Pinpoint the cell where the given text exists, returning its (X, Y) midpoint coordinate. 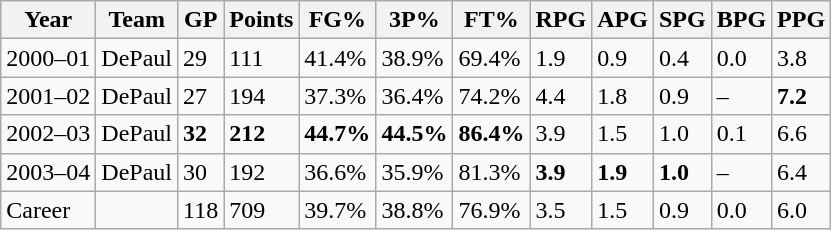
39.7% (338, 210)
38.8% (414, 210)
6.4 (802, 172)
BPG (741, 20)
Team (137, 20)
30 (201, 172)
GP (201, 20)
27 (201, 96)
69.4% (492, 58)
0.4 (682, 58)
81.3% (492, 172)
APG (623, 20)
FT% (492, 20)
2000–01 (48, 58)
41.4% (338, 58)
2003–04 (48, 172)
SPG (682, 20)
32 (201, 134)
194 (262, 96)
44.5% (414, 134)
PPG (802, 20)
74.2% (492, 96)
76.9% (492, 210)
6.6 (802, 134)
2001–02 (48, 96)
Points (262, 20)
3.5 (561, 210)
212 (262, 134)
Career (48, 210)
6.0 (802, 210)
7.2 (802, 96)
44.7% (338, 134)
35.9% (414, 172)
1.8 (623, 96)
RPG (561, 20)
29 (201, 58)
36.6% (338, 172)
37.3% (338, 96)
4.4 (561, 96)
2002–03 (48, 134)
38.9% (414, 58)
0.1 (741, 134)
118 (201, 210)
86.4% (492, 134)
111 (262, 58)
192 (262, 172)
36.4% (414, 96)
709 (262, 210)
3.8 (802, 58)
Year (48, 20)
3P% (414, 20)
FG% (338, 20)
